Capture the cell that displays the provided text and extract its [X, Y] central coordinate. 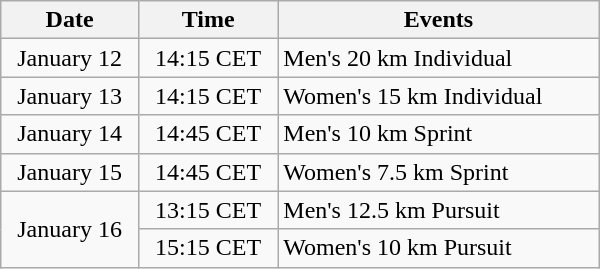
January 14 [70, 134]
January 16 [70, 229]
Date [70, 20]
January 12 [70, 58]
13:15 CET [208, 210]
January 13 [70, 96]
January 15 [70, 172]
Women's 10 km Pursuit [438, 248]
Men's 10 km Sprint [438, 134]
Men's 20 km Individual [438, 58]
Men's 12.5 km Pursuit [438, 210]
Time [208, 20]
Women's 7.5 km Sprint [438, 172]
15:15 CET [208, 248]
Women's 15 km Individual [438, 96]
Events [438, 20]
